Return (x, y) of the center of cell containing provided text 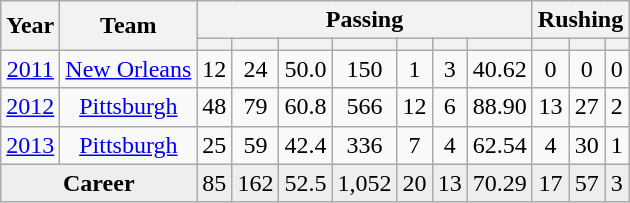
7 (414, 145)
85 (214, 183)
70.29 (500, 183)
2012 (30, 107)
2011 (30, 69)
57 (587, 183)
30 (587, 145)
New Orleans (128, 69)
59 (256, 145)
2 (617, 107)
1,052 (364, 183)
Rushing (580, 20)
42.4 (306, 145)
25 (214, 145)
566 (364, 107)
20 (414, 183)
27 (587, 107)
2013 (30, 145)
Year (30, 26)
40.62 (500, 69)
88.90 (500, 107)
50.0 (306, 69)
52.5 (306, 183)
79 (256, 107)
17 (550, 183)
336 (364, 145)
150 (364, 69)
24 (256, 69)
62.54 (500, 145)
Career (99, 183)
162 (256, 183)
60.8 (306, 107)
48 (214, 107)
Team (128, 26)
Passing (364, 20)
6 (450, 107)
